Search for the cell housing the specified text and yield its [x, y] center coordinate. 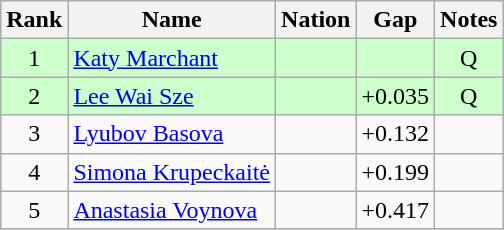
Nation [316, 20]
Rank [34, 20]
+0.417 [396, 210]
+0.035 [396, 96]
Simona Krupeckaitė [172, 172]
Gap [396, 20]
+0.132 [396, 134]
1 [34, 58]
2 [34, 96]
Notes [469, 20]
Lee Wai Sze [172, 96]
Katy Marchant [172, 58]
4 [34, 172]
3 [34, 134]
Anastasia Voynova [172, 210]
+0.199 [396, 172]
Lyubov Basova [172, 134]
5 [34, 210]
Name [172, 20]
